From the cell containing the given text, extract its center point as [X, Y] coordinate. 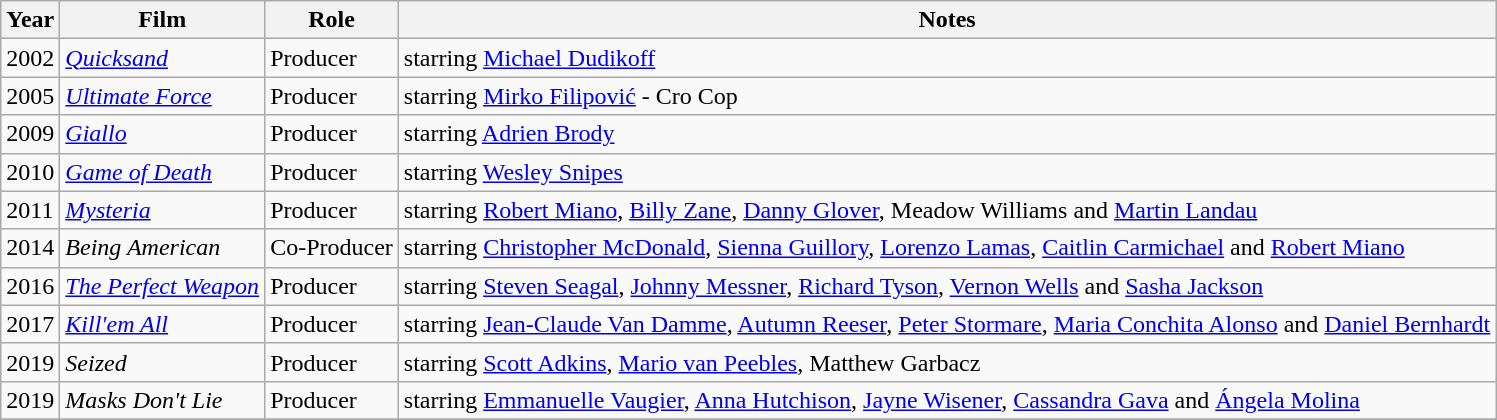
Mysteria [162, 210]
Giallo [162, 134]
Ultimate Force [162, 96]
starring Scott Adkins, Mario van Peebles, Matthew Garbacz [946, 362]
2005 [30, 96]
starring Jean-Claude Van Damme, Autumn Reeser, Peter Stormare, Maria Conchita Alonso and Daniel Bernhardt [946, 324]
starring Wesley Snipes [946, 172]
Being American [162, 248]
starring Robert Miano, Billy Zane, Danny Glover, Meadow Williams and Martin Landau [946, 210]
starring Christopher McDonald, Sienna Guillory, Lorenzo Lamas, Caitlin Carmichael and Robert Miano [946, 248]
Masks Don't Lie [162, 400]
Seized [162, 362]
Film [162, 20]
starring Steven Seagal, Johnny Messner, Richard Tyson, Vernon Wells and Sasha Jackson [946, 286]
2014 [30, 248]
2009 [30, 134]
Game of Death [162, 172]
2011 [30, 210]
2017 [30, 324]
2016 [30, 286]
The Perfect Weapon [162, 286]
starring Emmanuelle Vaugier, Anna Hutchison, Jayne Wisener, Cassandra Gava and Ángela Molina [946, 400]
Kill'em All [162, 324]
starring Adrien Brody [946, 134]
Co-Producer [332, 248]
Quicksand [162, 58]
Year [30, 20]
2010 [30, 172]
starring Mirko Filipović - Cro Cop [946, 96]
starring Michael Dudikoff [946, 58]
2002 [30, 58]
Notes [946, 20]
Role [332, 20]
